Determine the [X, Y] coordinate at the center of the cell enclosing the given text.  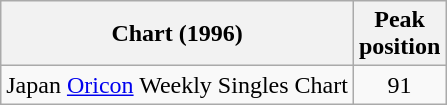
Japan Oricon Weekly Singles Chart [178, 85]
91 [399, 85]
Peakposition [399, 34]
Chart (1996) [178, 34]
